Return [X, Y] of the center of cell containing provided text 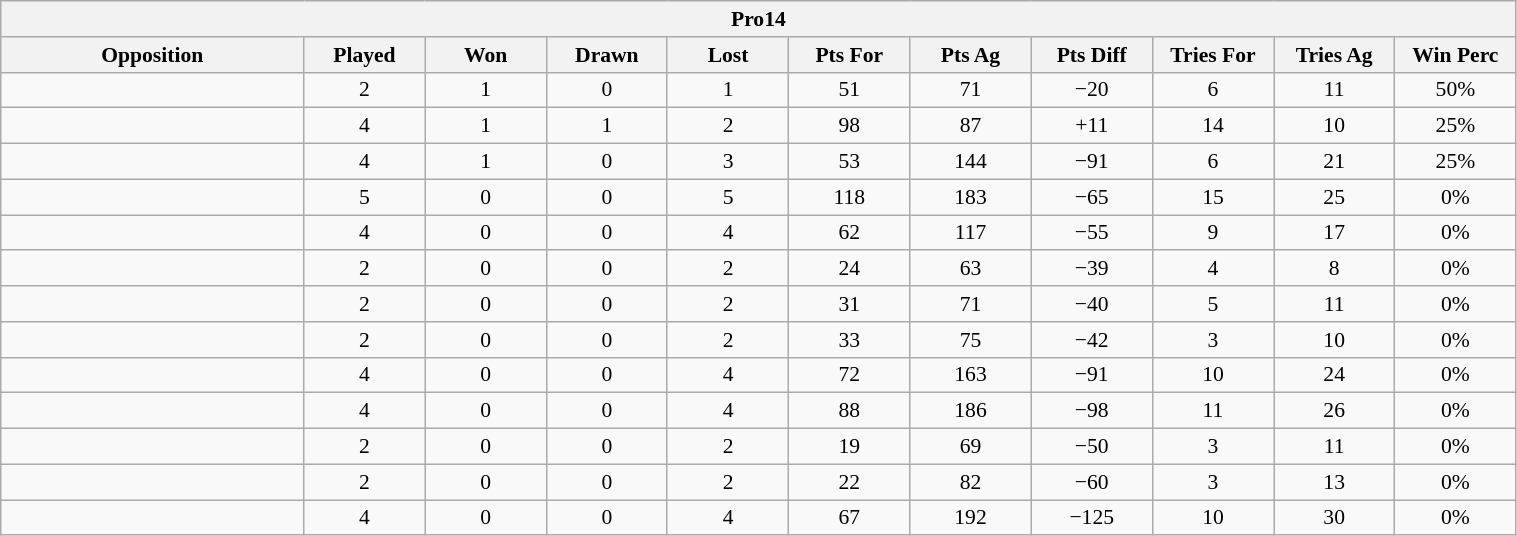
192 [970, 518]
−65 [1092, 197]
53 [850, 162]
72 [850, 375]
87 [970, 126]
186 [970, 411]
−40 [1092, 304]
Drawn [606, 55]
30 [1334, 518]
−55 [1092, 233]
Pro14 [758, 19]
Win Perc [1456, 55]
50% [1456, 90]
Won [486, 55]
Pts For [850, 55]
17 [1334, 233]
−20 [1092, 90]
62 [850, 233]
13 [1334, 482]
63 [970, 269]
98 [850, 126]
51 [850, 90]
21 [1334, 162]
144 [970, 162]
−39 [1092, 269]
9 [1212, 233]
67 [850, 518]
−125 [1092, 518]
19 [850, 447]
Tries For [1212, 55]
Played [364, 55]
−60 [1092, 482]
69 [970, 447]
+11 [1092, 126]
Tries Ag [1334, 55]
25 [1334, 197]
26 [1334, 411]
33 [850, 340]
Pts Ag [970, 55]
Pts Diff [1092, 55]
−42 [1092, 340]
15 [1212, 197]
−98 [1092, 411]
31 [850, 304]
118 [850, 197]
−50 [1092, 447]
Opposition [152, 55]
Lost [728, 55]
8 [1334, 269]
88 [850, 411]
117 [970, 233]
22 [850, 482]
14 [1212, 126]
75 [970, 340]
183 [970, 197]
163 [970, 375]
82 [970, 482]
